Return [x, y] of the center of cell containing provided text 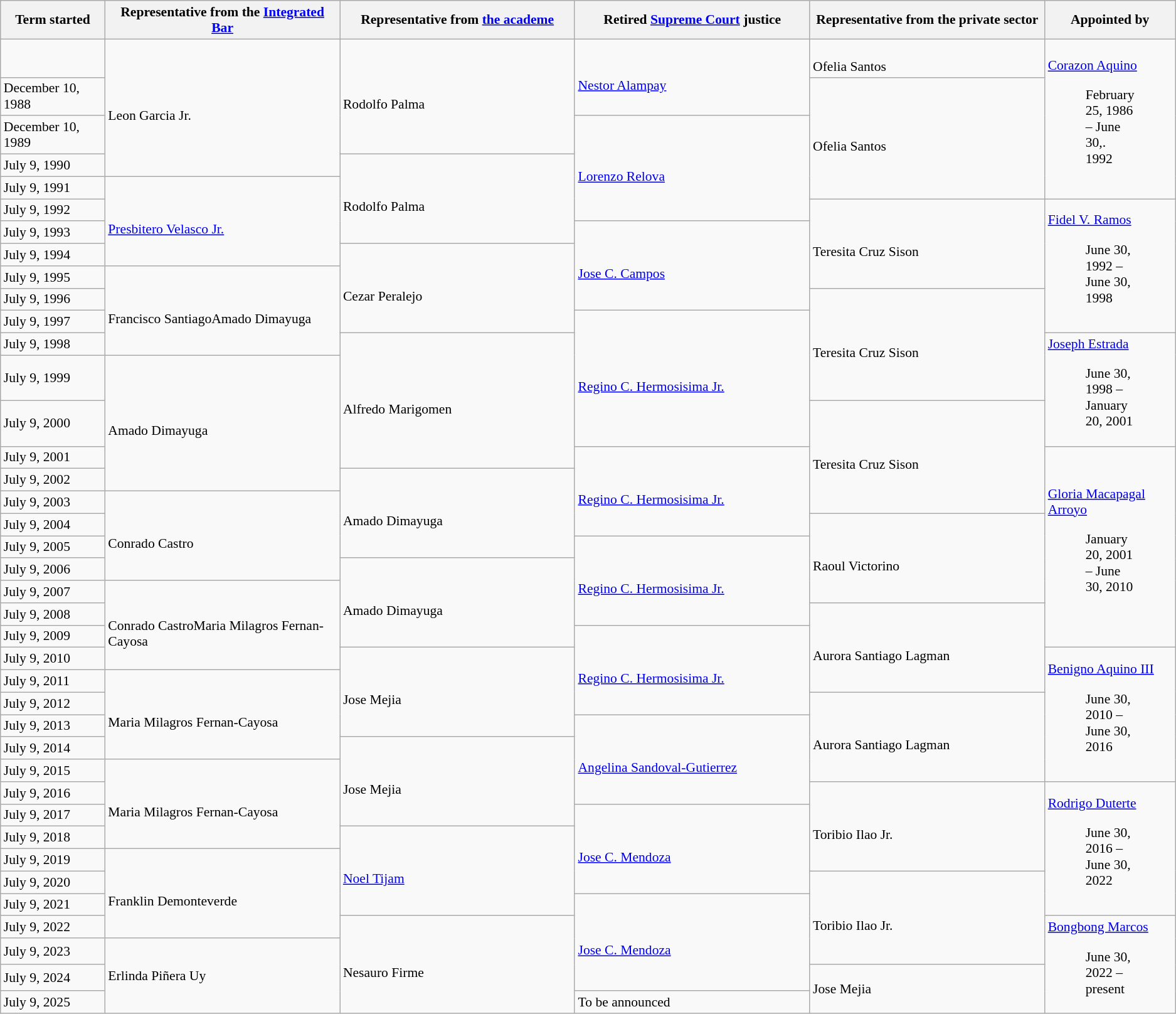
Corazon AquinoFebruary 25, 1986 – June 30,. 1992 [1110, 119]
Benigno Aquino IIIJune 30, 2010 – June 30, 2016 [1110, 715]
July 9, 2019 [53, 860]
July 9, 2015 [53, 771]
July 9, 2005 [53, 547]
July 9, 1993 [53, 233]
Erlinda Piñera Uy [222, 976]
July 9, 2014 [53, 749]
Francisco SantiagoAmado Dimayuga [222, 311]
December 10, 1988 [53, 97]
July 9, 2010 [53, 659]
December 10, 1989 [53, 136]
July 9, 2004 [53, 525]
July 9, 2021 [53, 905]
Presbitero Velasco Jr. [222, 221]
Retired Supreme Court justice [692, 20]
July 9, 1990 [53, 166]
Alfredo Marigomen [458, 401]
July 9, 1998 [53, 344]
July 9, 2008 [53, 614]
Nesauro Firme [458, 965]
Representative from the academe [458, 20]
July 9, 2002 [53, 480]
July 9, 2007 [53, 592]
July 9, 2003 [53, 503]
Conrado CastroMaria Milagros Fernan-Cayosa [222, 625]
Bongbong MarcosJune 30, 2022 – present [1110, 965]
July 9, 2025 [53, 1002]
July 9, 1999 [53, 378]
Term started [53, 20]
July 9, 1994 [53, 255]
Joseph EstradaJune 30, 1998 – January 20, 2001 [1110, 390]
July 9, 2018 [53, 838]
July 9, 1995 [53, 277]
July 9, 2017 [53, 815]
July 9, 2020 [53, 882]
July 9, 1991 [53, 188]
July 9, 2016 [53, 793]
Leon Garcia Jr. [222, 108]
July 9, 2000 [53, 424]
Angelina Sandoval-Gutierrez [692, 759]
Appointed by [1110, 20]
Nestor Alampay [692, 77]
July 9, 2011 [53, 681]
Fidel V. RamosJune 30, 1992 – June 30, 1998 [1110, 266]
July 9, 2006 [53, 570]
July 9, 2024 [53, 978]
Conrado Castro [222, 536]
Cezar Peralejo [458, 288]
July 9, 2013 [53, 726]
July 9, 2023 [53, 951]
July 9, 1997 [53, 322]
July 9, 2022 [53, 927]
Raoul Victorino [927, 558]
Representative from the private sector [927, 20]
Noel Tijam [458, 871]
July 9, 2009 [53, 636]
July 9, 1996 [53, 299]
Rodrigo DuterteJune 30, 2016 – June 30, 2022 [1110, 849]
July 9, 2001 [53, 457]
July 9, 1992 [53, 210]
Jose C. Campos [692, 266]
Lorenzo Relova [692, 169]
July 9, 2012 [53, 703]
Representative from the Integrated Bar [222, 20]
Franklin Demonteverde [222, 894]
Gloria Macapagal ArroyoJanuary 20, 2001 – June 30, 2010 [1110, 547]
To be announced [692, 1002]
